Extract the [x, y] coordinate from the center of the cell holding the provided text.  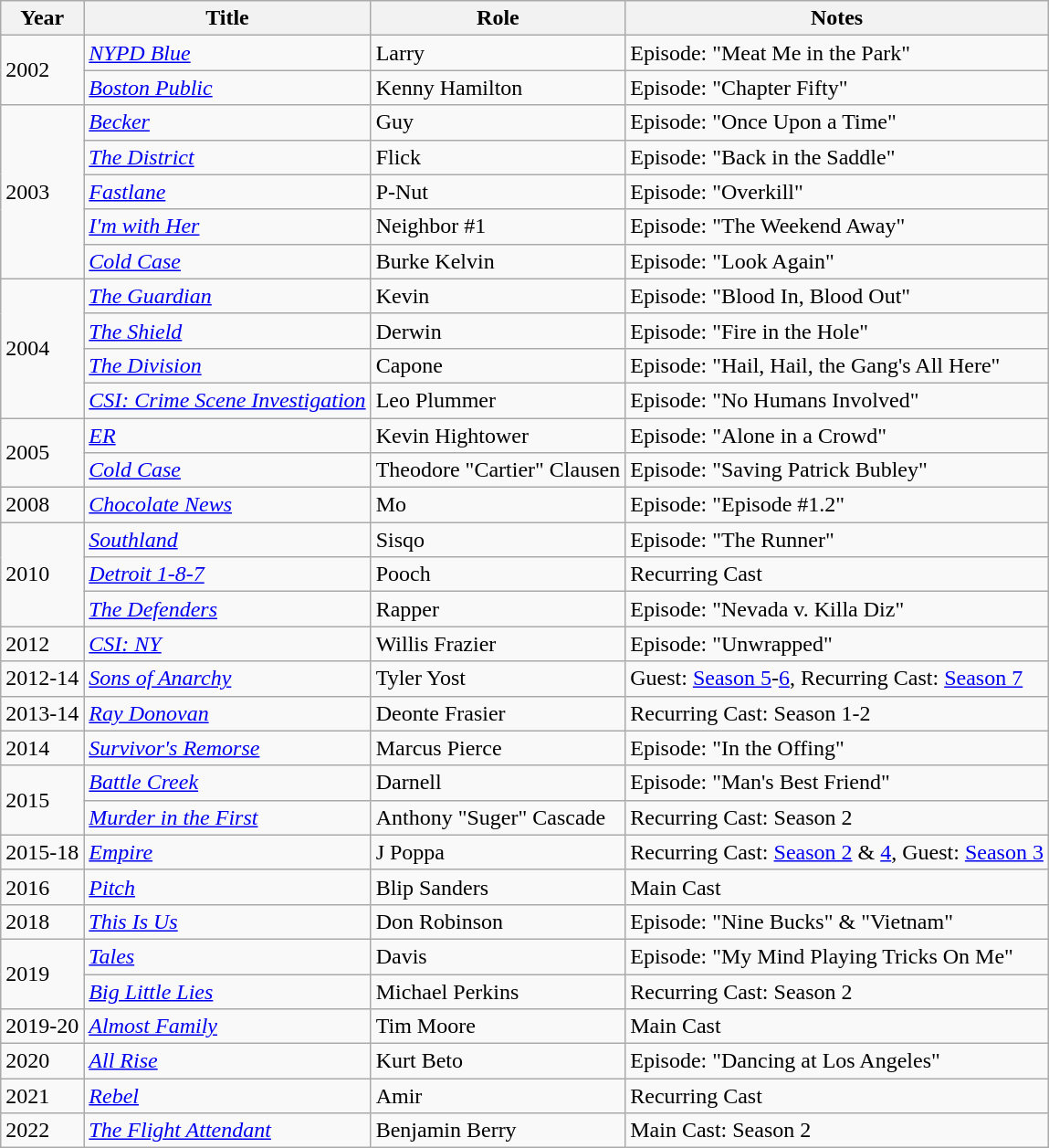
Kevin Hightower [498, 436]
Episode: "Dancing at Los Angeles" [837, 1061]
2014 [42, 748]
Episode: "Episode #1.2" [837, 505]
Big Little Lies [227, 991]
2020 [42, 1061]
Marcus Pierce [498, 748]
Don Robinson [498, 922]
2003 [42, 192]
Theodore "Cartier" Clausen [498, 470]
2015 [42, 800]
Almost Family [227, 1027]
2015-18 [42, 852]
Darnell [498, 783]
Amir [498, 1096]
Episode: "Saving Patrick Bubley" [837, 470]
Episode: "Overkill" [837, 192]
All Rise [227, 1061]
2019 [42, 974]
Pooch [498, 574]
Larry [498, 53]
Sisqo [498, 540]
Main Cast: Season 2 [837, 1131]
Episode: "Meat Me in the Park" [837, 53]
Burke Kelvin [498, 261]
Episode: "Blood In, Blood Out" [837, 296]
2012 [42, 644]
Boston Public [227, 88]
Michael Perkins [498, 991]
Flick [498, 157]
ER [227, 436]
Year [42, 18]
Kevin [498, 296]
2002 [42, 70]
Episode: "Look Again" [837, 261]
Episode: "Fire in the Hole" [837, 331]
2012-14 [42, 679]
2004 [42, 348]
Episode: "My Mind Playing Tricks On Me" [837, 956]
This Is Us [227, 922]
2008 [42, 505]
Anthony "Suger" Cascade [498, 817]
Pitch [227, 887]
Recurring Cast: Season 2 & 4, Guest: Season 3 [837, 852]
Neighbor #1 [498, 226]
Detroit 1-8-7 [227, 574]
Chocolate News [227, 505]
The District [227, 157]
Survivor's Remorse [227, 748]
2013-14 [42, 713]
P-Nut [498, 192]
CSI: NY [227, 644]
Episode: "Once Upon a Time" [837, 122]
Empire [227, 852]
Southland [227, 540]
Benjamin Berry [498, 1131]
2019-20 [42, 1027]
J Poppa [498, 852]
Blip Sanders [498, 887]
The Guardian [227, 296]
Kurt Beto [498, 1061]
Episode: "Nevada v. Killa Diz" [837, 609]
Tales [227, 956]
2016 [42, 887]
Episode: "The Weekend Away" [837, 226]
Fastlane [227, 192]
2021 [42, 1096]
The Flight Attendant [227, 1131]
Kenny Hamilton [498, 88]
Derwin [498, 331]
Becker [227, 122]
Episode: "Alone in a Crowd" [837, 436]
Role [498, 18]
Episode: "Man's Best Friend" [837, 783]
Rapper [498, 609]
Guest: Season 5-6, Recurring Cast: Season 7 [837, 679]
The Division [227, 365]
Deonte Frasier [498, 713]
Ray Donovan [227, 713]
2018 [42, 922]
Episode: "Back in the Saddle" [837, 157]
Capone [498, 365]
2022 [42, 1131]
Episode: "Hail, Hail, the Gang's All Here" [837, 365]
Notes [837, 18]
I'm with Her [227, 226]
2010 [42, 574]
Recurring Cast: Season 1-2 [837, 713]
Tyler Yost [498, 679]
Episode: "No Humans Involved" [837, 400]
Sons of Anarchy [227, 679]
The Defenders [227, 609]
Battle Creek [227, 783]
Murder in the First [227, 817]
2005 [42, 453]
NYPD Blue [227, 53]
The Shield [227, 331]
Episode: "Chapter Fifty" [837, 88]
Willis Frazier [498, 644]
Episode: "The Runner" [837, 540]
Episode: "Unwrapped" [837, 644]
Davis [498, 956]
CSI: Crime Scene Investigation [227, 400]
Guy [498, 122]
Leo Plummer [498, 400]
Episode: "In the Offing" [837, 748]
Mo [498, 505]
Tim Moore [498, 1027]
Episode: "Nine Bucks" & "Vietnam" [837, 922]
Rebel [227, 1096]
Title [227, 18]
